Return (x, y) of the center of cell containing provided text 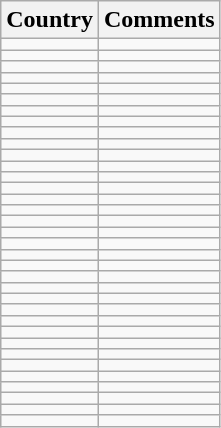
Comments (159, 20)
Country (50, 20)
